For the text-containing cell, return its midpoint in (X, Y) coordinate format. 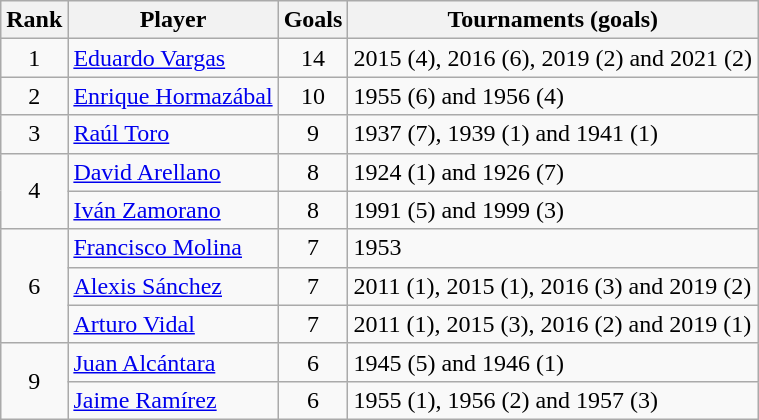
1955 (1), 1956 (2) and 1957 (3) (553, 400)
2011 (1), 2015 (1), 2016 (3) and 2019 (2) (553, 286)
1937 (7), 1939 (1) and 1941 (1) (553, 134)
2015 (4), 2016 (6), 2019 (2) and 2021 (2) (553, 58)
Goals (313, 20)
10 (313, 96)
Rank (34, 20)
Iván Zamorano (173, 210)
Juan Alcántara (173, 362)
1 (34, 58)
Arturo Vidal (173, 324)
1945 (5) and 1946 (1) (553, 362)
1955 (6) and 1956 (4) (553, 96)
Enrique Hormazábal (173, 96)
1953 (553, 248)
4 (34, 191)
2 (34, 96)
Raúl Toro (173, 134)
Jaime Ramírez (173, 400)
David Arellano (173, 172)
Tournaments (goals) (553, 20)
2011 (1), 2015 (3), 2016 (2) and 2019 (1) (553, 324)
Alexis Sánchez (173, 286)
1991 (5) and 1999 (3) (553, 210)
3 (34, 134)
1924 (1) and 1926 (7) (553, 172)
Francisco Molina (173, 248)
14 (313, 58)
Player (173, 20)
Eduardo Vargas (173, 58)
